Search for the cell housing the specified text and yield its (X, Y) center coordinate. 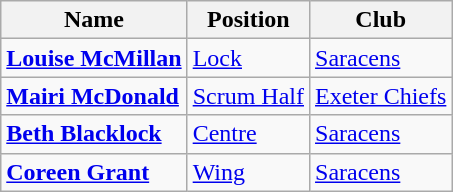
Centre (248, 134)
Club (381, 20)
Lock (248, 58)
Wing (248, 172)
Beth Blacklock (94, 134)
Position (248, 20)
Name (94, 20)
Exeter Chiefs (381, 96)
Louise McMillan (94, 58)
Coreen Grant (94, 172)
Mairi McDonald (94, 96)
Scrum Half (248, 96)
